For the text-containing cell, return its midpoint in (x, y) coordinate format. 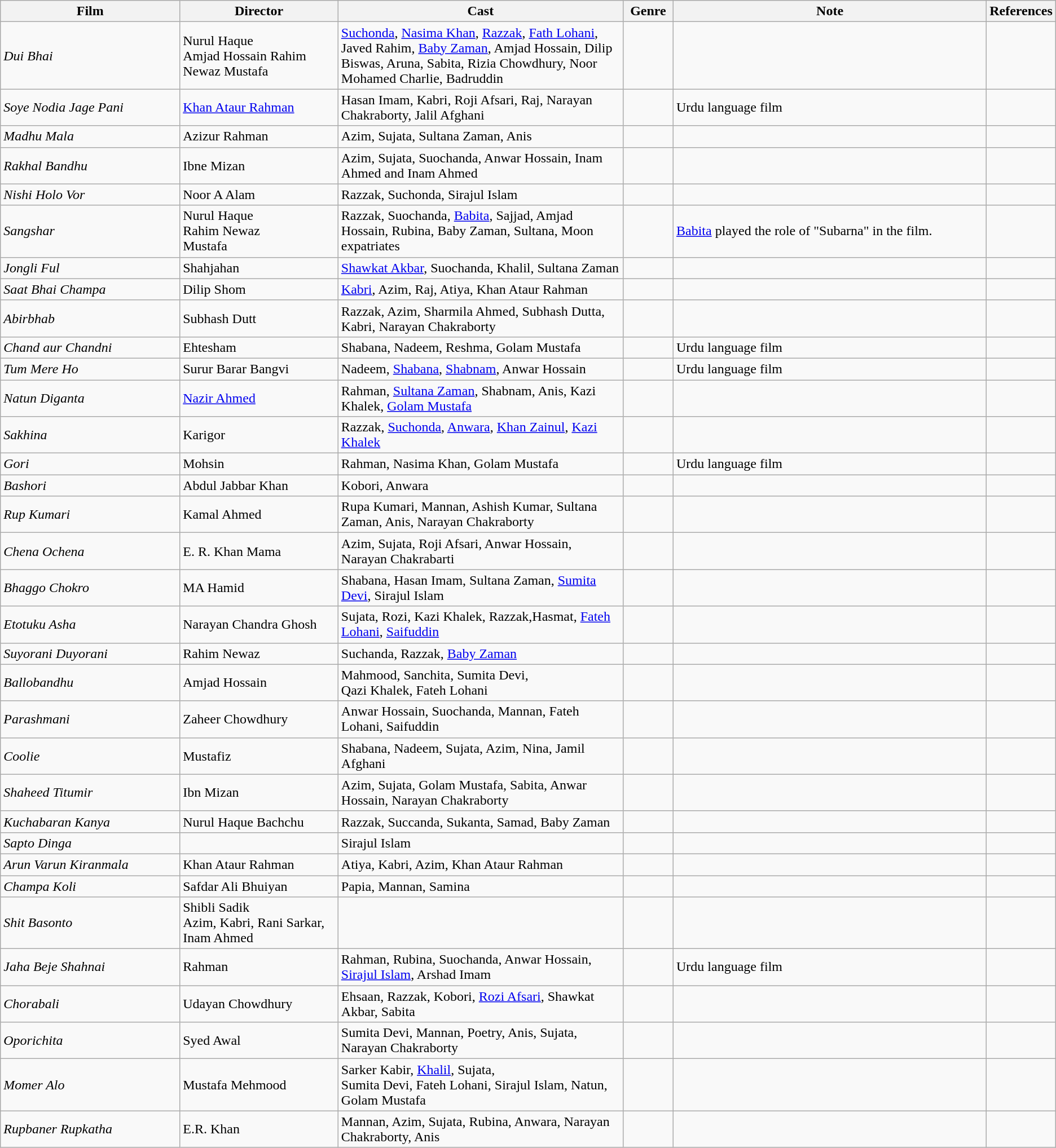
E.R. Khan (259, 1129)
Rahman, Sultana Zaman, Shabnam, Anis, Kazi Khalek, Golam Mustafa (481, 398)
Nazir Ahmed (259, 398)
Parashmani (90, 719)
Jaha Beje Shahnai (90, 968)
Azim, Sujata, Roji Afsari, Anwar Hossain, Narayan Chakrabarti (481, 551)
Azim, Sujata, Sultana Zaman, Anis (481, 136)
Shit Basonto (90, 923)
Safdar Ali Bhuiyan (259, 886)
Kobori, Anwara (481, 485)
Shahjahan (259, 268)
Chena Ochena (90, 551)
Mustafa Mehmood (259, 1085)
Nurul HaqueRahim NewazMustafa (259, 231)
Ibn Mizan (259, 793)
Razzak, Succanda, Sukanta, Samad, Baby Zaman (481, 822)
Nadeem, Shabana, Shabnam, Anwar Hossain (481, 369)
Azim, Sujata, Suochanda, Anwar Hossain, Inam Ahmed and Inam Ahmed (481, 166)
Coolie (90, 756)
Razzak, Suochanda, Babita, Sajjad, Amjad Hossain, Rubina, Baby Zaman, Sultana, Moon expatriates (481, 231)
Rahman (259, 968)
Abirbhab (90, 318)
Zaheer Chowdhury (259, 719)
Mahmood, Sanchita, Sumita Devi,Qazi Khalek, Fateh Lohani (481, 682)
Sangshar (90, 231)
Subhash Dutt (259, 318)
Director (259, 11)
Mohsin (259, 464)
References (1021, 11)
Tum Mere Ho (90, 369)
Mustafiz (259, 756)
Rupa Kumari, Mannan, Ashish Kumar, Sultana Zaman, Anis, Narayan Chakraborty (481, 514)
Kuchabaran Kanya (90, 822)
Kabri, Azim, Raj, Atiya, Khan Ataur Rahman (481, 289)
Nurul HaqueAmjad Hossain Rahim Newaz Mustafa (259, 55)
Rupbaner Rupkatha (90, 1129)
Azizur Rahman (259, 136)
Rahman, Rubina, Suochanda, Anwar Hossain, Sirajul Islam, Arshad Imam (481, 968)
Rup Kumari (90, 514)
Film (90, 11)
Champa Koli (90, 886)
Shawkat Akbar, Suochanda, Khalil, Sultana Zaman (481, 268)
Nishi Holo Vor (90, 195)
Soye Nodia Jage Pani (90, 107)
Babita played the role of "Subarna" in the film. (829, 231)
Bashori (90, 485)
Shabana, Nadeem, Sujata, Azim, Nina, Jamil Afghani (481, 756)
Udayan Chowdhury (259, 1004)
Suyorani Duyorani (90, 654)
Oporichita (90, 1041)
Cast (481, 11)
Anwar Hossain, Suochanda, Mannan, Fateh Lohani, Saifuddin (481, 719)
Dui Bhai (90, 55)
Nurul Haque Bachchu (259, 822)
Arun Varun Kiranmala (90, 864)
Madhu Mala (90, 136)
Ibne Mizan (259, 166)
Shabana, Hasan Imam, Sultana Zaman, Sumita Devi, Sirajul Islam (481, 588)
Narayan Chandra Ghosh (259, 625)
Mannan, Azim, Sujata, Rubina, Anwara, Narayan Chakraborty, Anis (481, 1129)
Note (829, 11)
Papia, Mannan, Samina (481, 886)
Razzak, Azim, Sharmila Ahmed, Subhash Dutta, Kabri, Narayan Chakraborty (481, 318)
Amjad Hossain (259, 682)
Shibli SadikAzim, Kabri, Rani Sarkar, Inam Ahmed (259, 923)
Surur Barar Bangvi (259, 369)
Sakhina (90, 435)
Etotuku Asha (90, 625)
Karigor (259, 435)
Rahim Newaz (259, 654)
Razzak, Suchonda, Anwara, Khan Zainul, Kazi Khalek (481, 435)
Natun Diganta (90, 398)
Saat Bhai Champa (90, 289)
Ballobandhu (90, 682)
Syed Awal (259, 1041)
Sirajul Islam (481, 843)
Dilip Shom (259, 289)
Bhaggo Chokro (90, 588)
Ehtesham (259, 347)
Rakhal Bandhu (90, 166)
Noor A Alam (259, 195)
Jongli Ful (90, 268)
Hasan Imam, Kabri, Roji Afsari, Raj, Narayan Chakraborty, Jalil Afghani (481, 107)
Shabana, Nadeem, Reshma, Golam Mustafa (481, 347)
Rahman, Nasima Khan, Golam Mustafa (481, 464)
Momer Alo (90, 1085)
Kamal Ahmed (259, 514)
Suchanda, Razzak, Baby Zaman (481, 654)
Genre (648, 11)
MA Hamid (259, 588)
Shaheed Titumir (90, 793)
Gori (90, 464)
Chorabali (90, 1004)
Sumita Devi, Mannan, Poetry, Anis, Sujata, Narayan Chakraborty (481, 1041)
Abdul Jabbar Khan (259, 485)
Azim, Sujata, Golam Mustafa, Sabita, Anwar Hossain, Narayan Chakraborty (481, 793)
Ehsaan, Razzak, Kobori, Rozi Afsari, Shawkat Akbar, Sabita (481, 1004)
Atiya, Kabri, Azim, Khan Ataur Rahman (481, 864)
Sujata, Rozi, Kazi Khalek, Razzak,Hasmat, Fateh Lohani, Saifuddin (481, 625)
Sarker Kabir, Khalil, Sujata,Sumita Devi, Fateh Lohani, Sirajul Islam, Natun, Golam Mustafa (481, 1085)
Razzak, Suchonda, Sirajul Islam (481, 195)
Sapto Dinga (90, 843)
E. R. Khan Mama (259, 551)
Chand aur Chandni (90, 347)
